Extract the [X, Y] coordinate from the center of the cell holding the provided text.  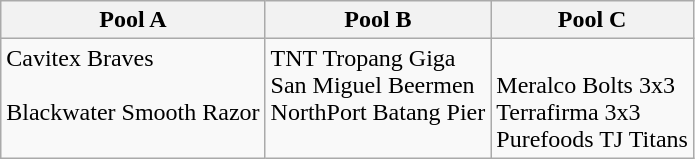
Cavitex Braves Blackwater Smooth Razor [133, 98]
Pool A [133, 20]
Pool C [592, 20]
Meralco Bolts 3x3 Terrafirma 3x3 Purefoods TJ Titans [592, 98]
TNT Tropang Giga San Miguel Beermen NorthPort Batang Pier [378, 98]
Pool B [378, 20]
